For the text-containing cell, return its midpoint in (x, y) coordinate format. 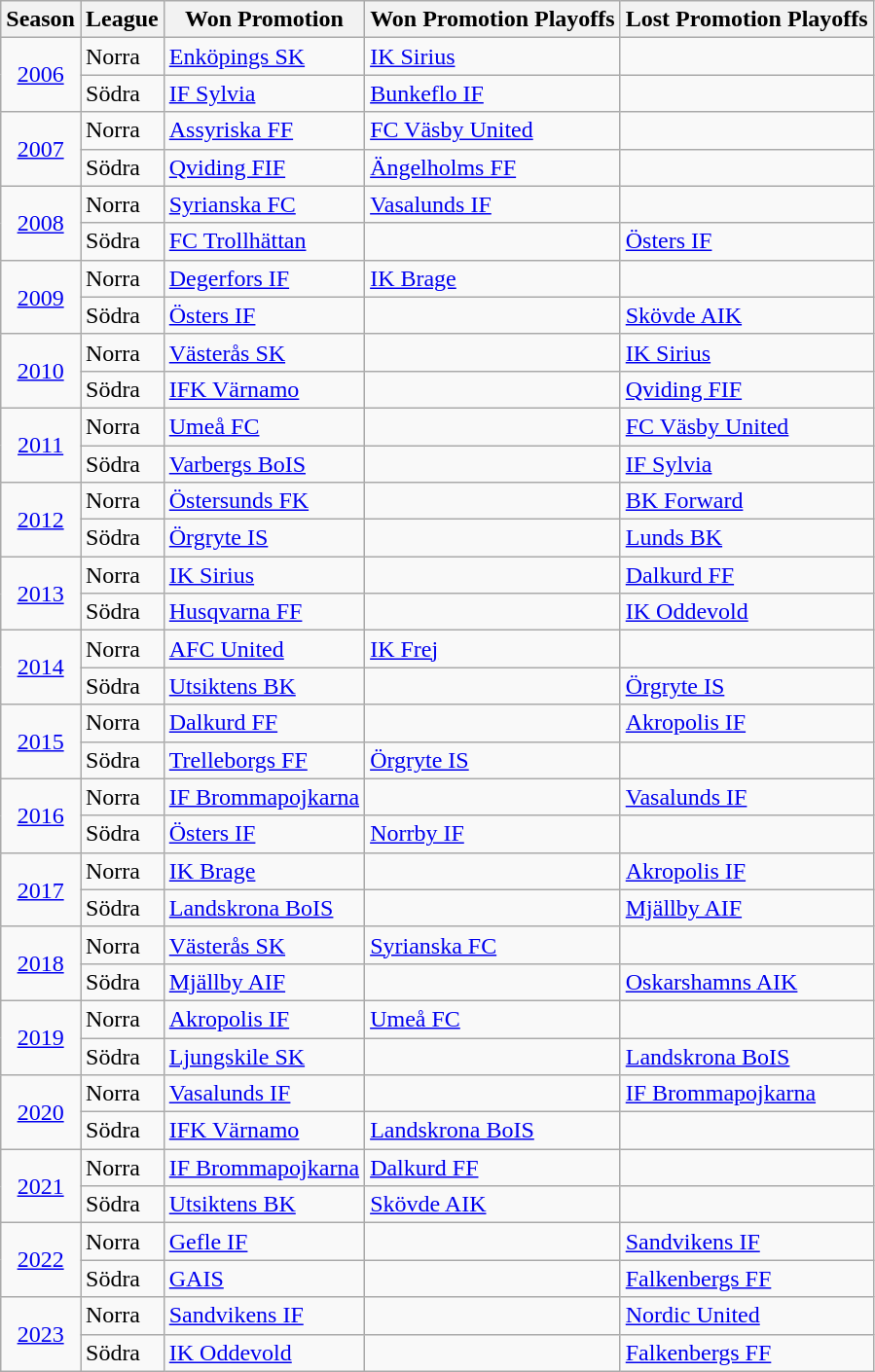
Degerfors IF (264, 278)
2017 (41, 889)
Husqvarna FF (264, 612)
Östersunds FK (264, 501)
2016 (41, 815)
Lost Promotion Playoffs (747, 19)
Won Promotion (264, 19)
Oskarshamns AIK (747, 982)
Won Promotion Playoffs (492, 19)
2009 (41, 297)
2022 (41, 1260)
2013 (41, 594)
Lunds BK (747, 538)
2008 (41, 223)
BK Forward (747, 501)
2020 (41, 1112)
2006 (41, 75)
2014 (41, 668)
League (122, 19)
Varbergs BoIS (264, 464)
Trelleborgs FF (264, 760)
Season (41, 19)
Ljungskile SK (264, 1056)
Ängelholms FF (492, 167)
Bunkeflo IF (492, 93)
FC Trollhättan (264, 241)
GAIS (264, 1279)
Nordic United (747, 1316)
Enköpings SK (264, 56)
2018 (41, 963)
2011 (41, 445)
Assyriska FF (264, 130)
2010 (41, 371)
2019 (41, 1037)
IK Frej (492, 649)
2012 (41, 520)
Gefle IF (264, 1242)
2021 (41, 1186)
AFC United (264, 649)
2007 (41, 149)
2023 (41, 1334)
2015 (41, 741)
Norrby IF (492, 834)
